Output the [x, y] coordinate of the center of the cell containing the given text.  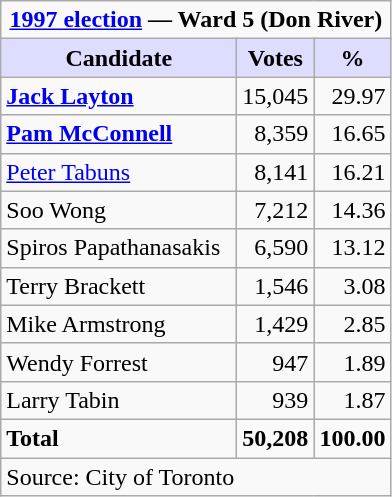
Mike Armstrong [119, 324]
2.85 [352, 324]
Source: City of Toronto [196, 477]
29.97 [352, 96]
16.65 [352, 134]
Wendy Forrest [119, 362]
Spiros Papathanasakis [119, 248]
Jack Layton [119, 96]
13.12 [352, 248]
7,212 [276, 210]
16.21 [352, 172]
Peter Tabuns [119, 172]
Votes [276, 58]
1,429 [276, 324]
1,546 [276, 286]
Soo Wong [119, 210]
Larry Tabin [119, 400]
% [352, 58]
Total [119, 438]
8,359 [276, 134]
50,208 [276, 438]
1.89 [352, 362]
947 [276, 362]
8,141 [276, 172]
Terry Brackett [119, 286]
6,590 [276, 248]
Pam McConnell [119, 134]
15,045 [276, 96]
1.87 [352, 400]
1997 election — Ward 5 (Don River) [196, 20]
100.00 [352, 438]
939 [276, 400]
14.36 [352, 210]
Candidate [119, 58]
3.08 [352, 286]
